Determine the (x, y) coordinate at the center of the cell enclosing the given text.  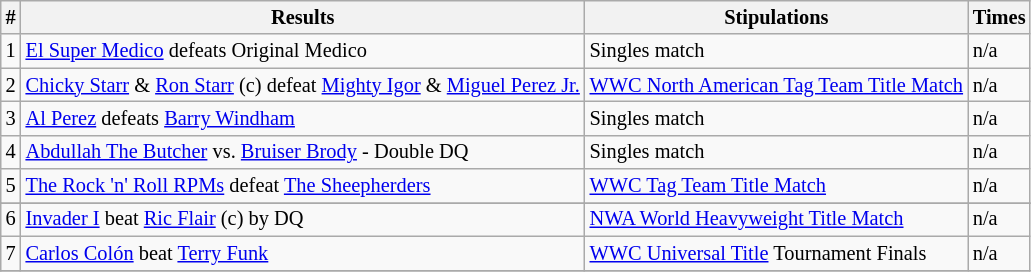
2 (11, 85)
Abdullah The Butcher vs. Bruiser Brody - Double DQ (303, 152)
Al Perez defeats Barry Windham (303, 118)
The Rock 'n' Roll RPMs defeat The Sheepherders (303, 186)
5 (11, 186)
Stipulations (776, 17)
NWA World Heavyweight Title Match (776, 219)
Times (1000, 17)
4 (11, 152)
7 (11, 253)
3 (11, 118)
# (11, 17)
Results (303, 17)
WWC North American Tag Team Title Match (776, 85)
Carlos Colón beat Terry Funk (303, 253)
1 (11, 51)
Chicky Starr & Ron Starr (c) defeat Mighty Igor & Miguel Perez Jr. (303, 85)
6 (11, 219)
Invader I beat Ric Flair (c) by DQ (303, 219)
WWC Tag Team Title Match (776, 186)
El Super Medico defeats Original Medico (303, 51)
WWC Universal Title Tournament Finals (776, 253)
